Detect which cell encompasses the target text, then output its (x, y) center coordinate. 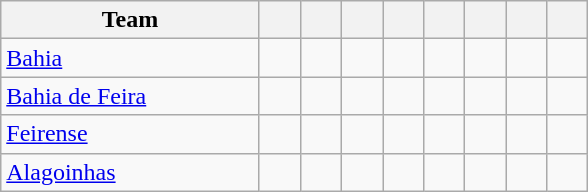
Feirense (130, 134)
Alagoinhas (130, 172)
Team (130, 20)
Bahia de Feira (130, 96)
Bahia (130, 58)
